Extract the (x, y) coordinate from the center of the cell holding the provided text.  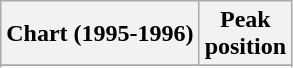
Peakposition (245, 34)
Chart (1995-1996) (100, 34)
